Detect which cell encompasses the target text, then output its [x, y] center coordinate. 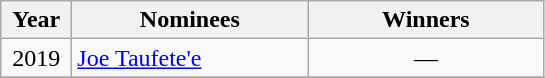
— [426, 58]
Year [36, 20]
Winners [426, 20]
2019 [36, 58]
Nominees [190, 20]
Joe Taufete'e [190, 58]
